For the text-containing cell, return its midpoint in (X, Y) coordinate format. 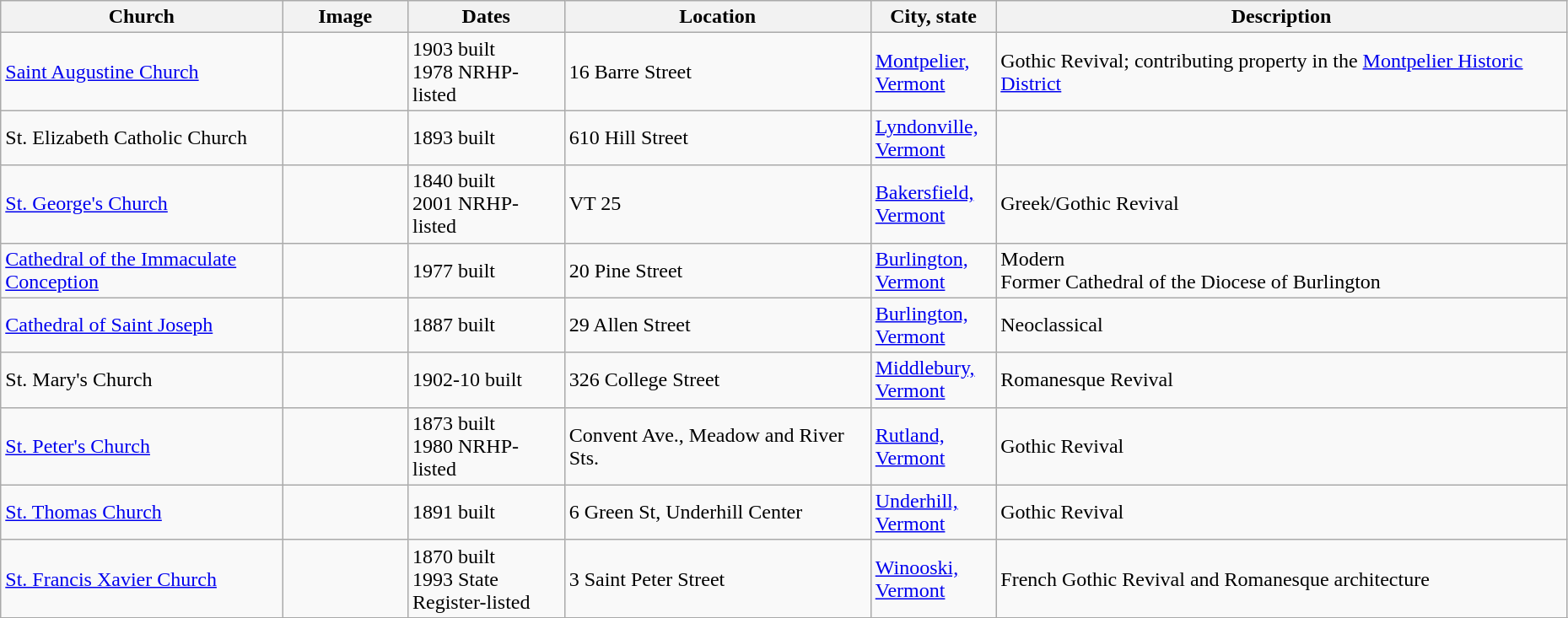
Cathedral of Saint Joseph (142, 325)
1891 built (486, 513)
Lyndonville, Vermont (933, 138)
Montpelier, Vermont (933, 72)
16 Barre Street (717, 72)
VT 25 (717, 204)
St. Thomas Church (142, 513)
Description (1282, 17)
City, state (933, 17)
20 Pine Street (717, 270)
Saint Augustine Church (142, 72)
610 Hill Street (717, 138)
Bakersfield, Vermont (933, 204)
Church (142, 17)
29 Allen Street (717, 325)
Gothic Revival; contributing property in the Montpelier Historic District (1282, 72)
Winooski, Vermont (933, 578)
St. Mary's Church (142, 379)
1840 built 2001 NRHP-listed (486, 204)
1887 built (486, 325)
326 College Street (717, 379)
Location (717, 17)
Rutland, Vermont (933, 446)
Dates (486, 17)
1977 built (486, 270)
6 Green St, Underhill Center (717, 513)
1903 built1978 NRHP-listed (486, 72)
St. George's Church (142, 204)
French Gothic Revival and Romanesque architecture (1282, 578)
Cathedral of the Immaculate Conception (142, 270)
St. Francis Xavier Church (142, 578)
1893 built (486, 138)
Image (346, 17)
Neoclassical (1282, 325)
Convent Ave., Meadow and River Sts. (717, 446)
St. Elizabeth Catholic Church (142, 138)
3 Saint Peter Street (717, 578)
Romanesque Revival (1282, 379)
Greek/Gothic Revival (1282, 204)
ModernFormer Cathedral of the Diocese of Burlington (1282, 270)
1873 built1980 NRHP-listed (486, 446)
St. Peter's Church (142, 446)
1902-10 built (486, 379)
Middlebury, Vermont (933, 379)
Underhill, Vermont (933, 513)
1870 built1993 State Register-listed (486, 578)
